Provide the [X, Y] coordinate of the cell's center where the given text is located.  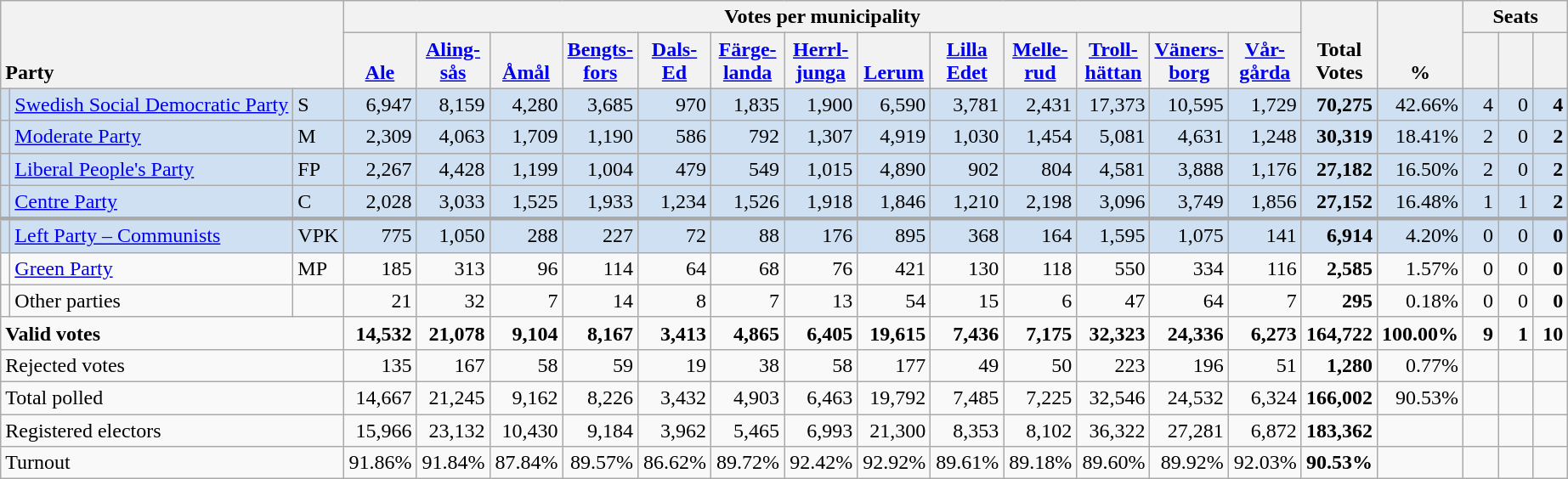
1,210 [967, 202]
4,903 [748, 397]
Vår- gårda [1265, 61]
Total polled [172, 397]
970 [674, 104]
70,275 [1339, 104]
185 [380, 268]
1,015 [821, 169]
Turnout [172, 463]
15,966 [380, 431]
24,336 [1189, 333]
1,933 [600, 202]
4,280 [526, 104]
54 [894, 301]
% [1419, 44]
8,102 [1040, 431]
141 [1265, 236]
2,585 [1339, 268]
Färge- landa [748, 61]
4.20% [1419, 236]
4,631 [1189, 137]
88 [748, 236]
Aling- sås [453, 61]
5,465 [748, 431]
1,835 [748, 104]
76 [821, 268]
4,865 [748, 333]
27,281 [1189, 431]
2,309 [380, 137]
3,033 [453, 202]
Votes per municipality [823, 17]
792 [748, 137]
68 [748, 268]
586 [674, 137]
1,050 [453, 236]
38 [748, 365]
1,004 [600, 169]
Troll- hättan [1113, 61]
2,267 [380, 169]
1,234 [674, 202]
10,595 [1189, 104]
14,667 [380, 397]
1,075 [1189, 236]
8 [674, 301]
3,749 [1189, 202]
21,078 [453, 333]
Total Votes [1339, 44]
2,198 [1040, 202]
1,190 [600, 137]
6,273 [1265, 333]
6,993 [821, 431]
1,199 [526, 169]
Registered electors [172, 431]
164,722 [1339, 333]
13 [821, 301]
91.86% [380, 463]
1,709 [526, 137]
Valid votes [172, 333]
17,373 [1113, 104]
804 [1040, 169]
6,947 [380, 104]
36,322 [1113, 431]
166,002 [1339, 397]
1,525 [526, 202]
16.48% [1419, 202]
227 [600, 236]
1,280 [1339, 365]
8,167 [600, 333]
87.84% [526, 463]
6,872 [1265, 431]
Other parties [151, 301]
7,485 [967, 397]
3,413 [674, 333]
8,226 [600, 397]
86.62% [674, 463]
1,729 [1265, 104]
19,792 [894, 397]
6,914 [1339, 236]
8,353 [967, 431]
2,431 [1040, 104]
775 [380, 236]
21 [380, 301]
Herrl- junga [821, 61]
MP [318, 268]
3,096 [1113, 202]
10,430 [526, 431]
10 [1550, 333]
Rejected votes [172, 365]
30,319 [1339, 137]
23,132 [453, 431]
895 [894, 236]
92.92% [894, 463]
3,781 [967, 104]
1,454 [1040, 137]
51 [1265, 365]
Green Party [151, 268]
176 [821, 236]
21,300 [894, 431]
27,152 [1339, 202]
6,324 [1265, 397]
1,846 [894, 202]
47 [1113, 301]
89.18% [1040, 463]
550 [1113, 268]
FP [318, 169]
32,323 [1113, 333]
549 [748, 169]
15 [967, 301]
91.84% [453, 463]
1,900 [821, 104]
27,182 [1339, 169]
3,962 [674, 431]
1,918 [821, 202]
3,432 [674, 397]
Lerum [894, 61]
4,581 [1113, 169]
Dals- Ed [674, 61]
Seats [1516, 17]
92.03% [1265, 463]
89.92% [1189, 463]
2,028 [380, 202]
368 [967, 236]
7,175 [1040, 333]
6,405 [821, 333]
6,463 [821, 397]
9,104 [526, 333]
1,248 [1265, 137]
1,307 [821, 137]
7,225 [1040, 397]
M [318, 137]
9 [1480, 333]
24,532 [1189, 397]
288 [526, 236]
49 [967, 365]
116 [1265, 268]
1,856 [1265, 202]
118 [1040, 268]
334 [1189, 268]
100.00% [1419, 333]
89.60% [1113, 463]
479 [674, 169]
196 [1189, 365]
164 [1040, 236]
Moderate Party [151, 137]
135 [380, 365]
16.50% [1419, 169]
19,615 [894, 333]
Lilla Edet [967, 61]
32 [453, 301]
0.18% [1419, 301]
1.57% [1419, 268]
96 [526, 268]
Party [172, 44]
3,888 [1189, 169]
S [318, 104]
Ale [380, 61]
59 [600, 365]
421 [894, 268]
4,063 [453, 137]
6,590 [894, 104]
6 [1040, 301]
295 [1339, 301]
9,184 [600, 431]
177 [894, 365]
167 [453, 365]
Left Party – Communists [151, 236]
8,159 [453, 104]
4,428 [453, 169]
C [318, 202]
1,030 [967, 137]
89.61% [967, 463]
130 [967, 268]
50 [1040, 365]
72 [674, 236]
18.41% [1419, 137]
Melle- rud [1040, 61]
32,546 [1113, 397]
183,362 [1339, 431]
313 [453, 268]
Bengts- fors [600, 61]
1,595 [1113, 236]
Åmål [526, 61]
92.42% [821, 463]
14 [600, 301]
0.77% [1419, 365]
5,081 [1113, 137]
Swedish Social Democratic Party [151, 104]
3,685 [600, 104]
1,176 [1265, 169]
Liberal People's Party [151, 169]
21,245 [453, 397]
42.66% [1419, 104]
4,890 [894, 169]
89.57% [600, 463]
114 [600, 268]
4,919 [894, 137]
1,526 [748, 202]
902 [967, 169]
89.72% [748, 463]
Centre Party [151, 202]
7,436 [967, 333]
223 [1113, 365]
VPK [318, 236]
Väners- borg [1189, 61]
9,162 [526, 397]
19 [674, 365]
14,532 [380, 333]
